Extract the [X, Y] coordinate from the center of the cell holding the provided text.  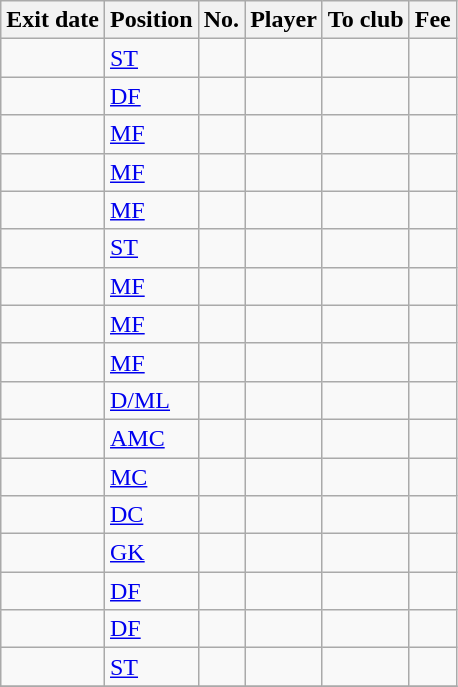
GK [151, 553]
To club [366, 20]
D/ML [151, 400]
No. [221, 20]
Exit date [53, 20]
Player [284, 20]
MC [151, 477]
AMC [151, 438]
Fee [432, 20]
DC [151, 515]
Position [151, 20]
